From the cell containing the given text, extract its center point as [x, y] coordinate. 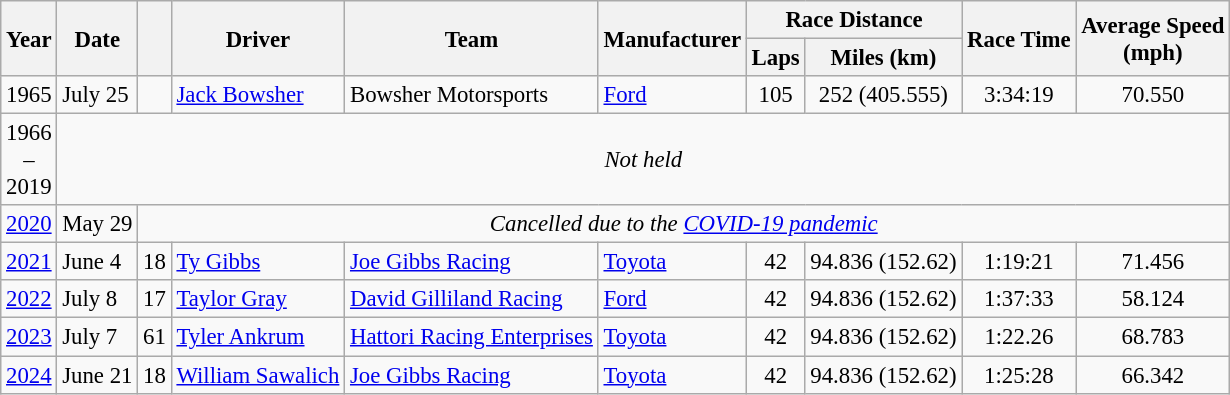
2022 [29, 299]
Hattori Racing Enterprises [472, 337]
David Gilliland Racing [472, 299]
1965 [29, 95]
Laps [776, 58]
Miles (km) [884, 58]
Race Time [1019, 38]
Average Speed(mph) [1153, 38]
3:34:19 [1019, 95]
61 [154, 337]
1:25:28 [1019, 375]
Driver [258, 38]
2023 [29, 337]
1:22.26 [1019, 337]
252 (405.555) [884, 95]
Not held [644, 160]
58.124 [1153, 299]
Jack Bowsher [258, 95]
Ty Gibbs [258, 262]
2021 [29, 262]
17 [154, 299]
71.456 [1153, 262]
70.550 [1153, 95]
July 8 [98, 299]
William Sawalich [258, 375]
Taylor Gray [258, 299]
June 21 [98, 375]
July 25 [98, 95]
July 7 [98, 337]
105 [776, 95]
Tyler Ankrum [258, 337]
Date [98, 38]
Year [29, 38]
June 4 [98, 262]
1:37:33 [1019, 299]
Race Distance [854, 20]
1:19:21 [1019, 262]
May 29 [98, 224]
1966–2019 [29, 160]
Team [472, 38]
66.342 [1153, 375]
2024 [29, 375]
Manufacturer [672, 38]
Cancelled due to the COVID-19 pandemic [684, 224]
68.783 [1153, 337]
2020 [29, 224]
Bowsher Motorsports [472, 95]
